Extract the [x, y] coordinate from the center of the cell holding the provided text.  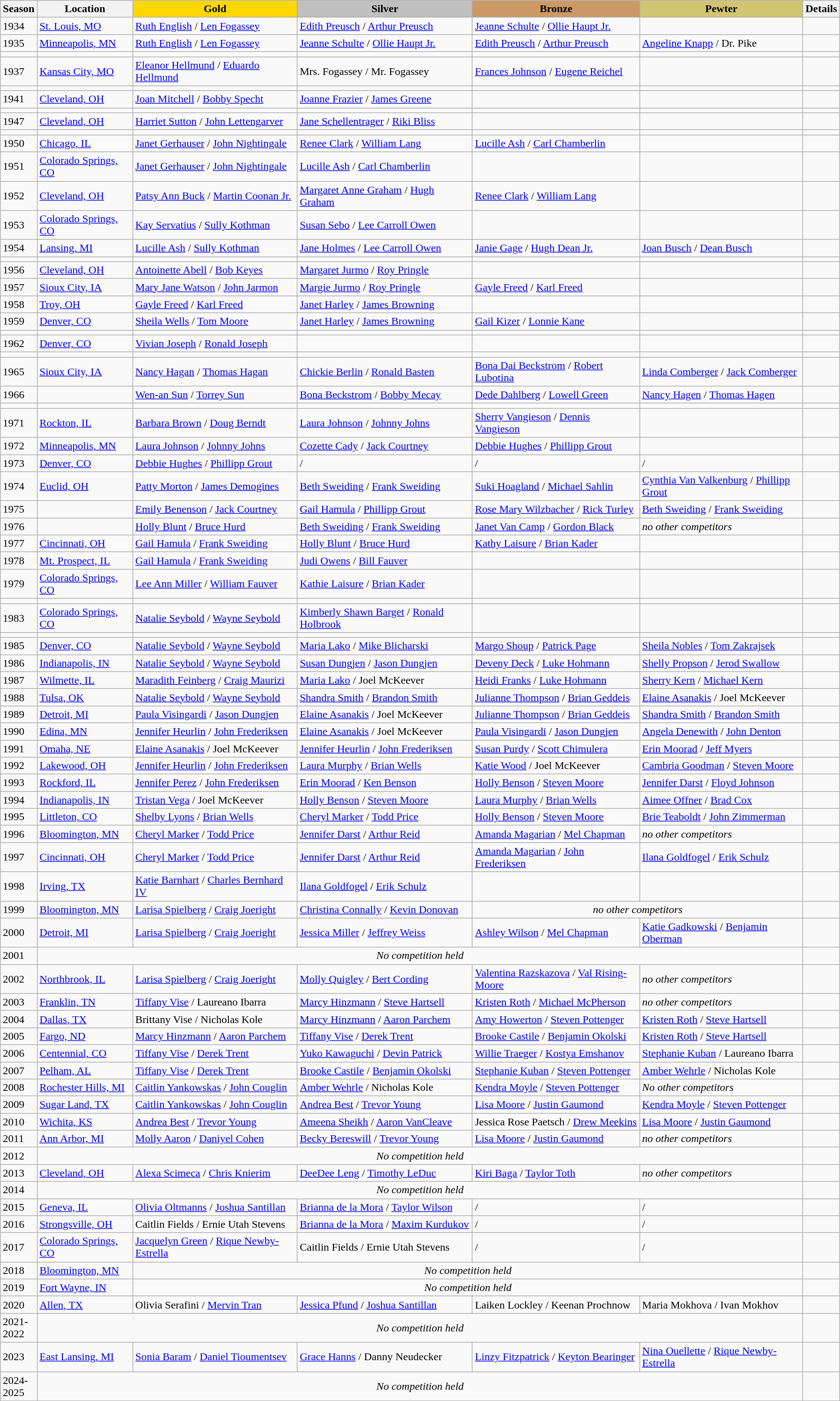
Cambria Goodman / Steven Moore [722, 766]
1977 [19, 544]
Patty Morton / James Demogines [215, 487]
Silver [385, 9]
1985 [19, 646]
Maradith Feinberg / Craig Maurizi [215, 680]
Emily Benenson / Jack Courtney [215, 509]
1986 [19, 663]
Gail Kizer / Lonnie Kane [556, 321]
1935 [19, 43]
2002 [19, 979]
Maria Lako / Mike Blicharski [385, 646]
Sugar Land, TX [85, 1105]
Nancy Hagen / Thomas Hagen [722, 395]
Tulsa, OK [85, 697]
Edina, MN [85, 731]
Brianna de la Mora / Taylor Wilson [385, 1207]
2014 [19, 1190]
Frances Johnson / Eugene Reichel [556, 71]
2017 [19, 1247]
Barbara Brown / Doug Berndt [215, 423]
Shelby Lyons / Brian Wells [215, 817]
Alexa Scimeca / Chris Knierim [215, 1173]
2003 [19, 1002]
Erin Moorad / Jeff Myers [722, 748]
Kristen Roth / Michael McPherson [556, 1002]
Rose Mary Wilzbacher / Rick Turley [556, 509]
1993 [19, 783]
2012 [19, 1156]
1979 [19, 584]
2006 [19, 1053]
St. Louis, MO [85, 26]
2004 [19, 1019]
Location [85, 9]
1996 [19, 834]
Brittany Vise / Nicholas Kole [215, 1019]
Margaret Anne Graham / Hugh Graham [385, 196]
2011 [19, 1139]
Tiffany Vise / Laureano Ibarra [215, 1002]
1997 [19, 857]
Wen-an Sun / Torrey Sun [215, 395]
Christina Connally / Kevin Donovan [385, 909]
Irving, TX [85, 886]
1947 [19, 121]
Joan Busch / Dean Busch [722, 248]
Maria Mokhova / Ivan Mokhov [722, 1304]
2013 [19, 1173]
Jane Schellentrager / Riki Bliss [385, 121]
Eleanor Hellmund / Eduardo Hellmund [215, 71]
Vivian Joseph / Ronald Joseph [215, 343]
Angeline Knapp / Dr. Pike [722, 43]
Joan Mitchell / Bobby Specht [215, 99]
2024- 2025 [19, 1386]
Bronze [556, 9]
1953 [19, 225]
Littleton, CO [85, 817]
Jacquelyn Green / Rique Newby-Estrella [215, 1247]
1954 [19, 248]
Kathy Laisure / Brian Kader [556, 544]
Mrs. Fogassey / Mr. Fogassey [385, 71]
1987 [19, 680]
Nancy Hagan / Thomas Hagan [215, 372]
Katie Barnhart / Charles Bernhard IV [215, 886]
Margaret Jurmo / Roy Pringle [385, 270]
Kiri Baga / Taylor Toth [556, 1173]
Kathie Laisure / Brian Kader [385, 584]
1959 [19, 321]
Kansas City, MO [85, 71]
1937 [19, 71]
Marcy Hinzmann / Steve Hartsell [385, 1002]
Sherry Vangieson / Dennis Vangieson [556, 423]
2020 [19, 1304]
2018 [19, 1270]
2023 [19, 1357]
1992 [19, 766]
Euclid, OH [85, 487]
Becky Bereswill / Trevor Young [385, 1139]
1991 [19, 748]
2001 [19, 956]
Pelham, AL [85, 1071]
2007 [19, 1071]
Lee Ann Miller / William Fauver [215, 584]
Jessica Pfund / Joshua Santillan [385, 1304]
Allen, TX [85, 1304]
Jessica Rose Paetsch / Drew Meekins [556, 1122]
Susan Dungjen / Jason Dungjen [385, 663]
1983 [19, 618]
Nina Ouellette / Rique Newby-Estrella [722, 1357]
Centennial, CO [85, 1053]
Mt. Prospect, IL [85, 561]
Susan Sebo / Lee Carroll Owen [385, 225]
Jennifer Darst / Floyd Johnson [722, 783]
Details [821, 9]
Fargo, ND [85, 1036]
Deveny Deck / Luke Hohmann [556, 663]
Dede Dahlberg / Lowell Green [556, 395]
Omaha, NE [85, 748]
1950 [19, 143]
Brianna de la Mora / Maxim Kurdukov [385, 1224]
1975 [19, 509]
Season [19, 9]
1999 [19, 909]
Linda Comberger / Jack Comberger [722, 372]
Tristan Vega / Joel McKeever [215, 800]
2000 [19, 933]
Rochester Hills, MI [85, 1088]
2015 [19, 1207]
Wichita, KS [85, 1122]
Margo Shoup / Patrick Page [556, 646]
2016 [19, 1224]
Jane Holmes / Lee Carroll Owen [385, 248]
1998 [19, 886]
Jessica Miller / Jeffrey Weiss [385, 933]
Cynthia Van Valkenburg / Phillipp Grout [722, 487]
Jennifer Perez / John Frederiksen [215, 783]
1934 [19, 26]
Yuko Kawaguchi / Devin Patrick [385, 1053]
1994 [19, 800]
Linzy Fitzpatrick / Keyton Bearinger [556, 1357]
Valentina Razskazova / Val Rising-Moore [556, 979]
2005 [19, 1036]
2009 [19, 1105]
Laiken Lockley / Keenan Prochnow [556, 1304]
2021- 2022 [19, 1328]
Kay Servatius / Sully Kothman [215, 225]
Aimee Offner / Brad Cox [722, 800]
Ann Arbor, MI [85, 1139]
1974 [19, 487]
Cozette Cady / Jack Courtney [385, 446]
Sonia Baram / Daniel Tioumentsev [215, 1357]
Sheila Wells / Tom Moore [215, 321]
1965 [19, 372]
Rockton, IL [85, 423]
Pewter [722, 9]
1976 [19, 527]
Kimberly Shawn Barget / Ronald Holbrook [385, 618]
Gold [215, 9]
Erin Moorad / Ken Benson [385, 783]
Stephanie Kuban / Steven Pottenger [556, 1071]
Amanda Magarian / Mel Chapman [556, 834]
Chickie Berlin / Ronald Basten [385, 372]
1966 [19, 395]
Gail Hamula / Phillipp Grout [385, 509]
1971 [19, 423]
Mary Jane Watson / John Jarmon [215, 287]
Bona Dai Beckstrom / Robert Lubotina [556, 372]
1962 [19, 343]
East Lansing, MI [85, 1357]
Katie Wood / Joel McKeever [556, 766]
Maria Lako / Joel McKeever [385, 680]
1957 [19, 287]
Olivia Serafini / Mervin Tran [215, 1304]
Amanda Magarian / John Frederiksen [556, 857]
Molly Quigley / Bert Cording [385, 979]
1988 [19, 697]
2010 [19, 1122]
2008 [19, 1088]
Chicago, IL [85, 143]
Northbrook, IL [85, 979]
Olivia Oltmanns / Joshua Santillan [215, 1207]
Grace Hanns / Danny Neudecker [385, 1357]
1978 [19, 561]
1951 [19, 166]
1973 [19, 463]
Janie Gage / Hugh Dean Jr. [556, 248]
1972 [19, 446]
1941 [19, 99]
1989 [19, 714]
Franklin, TN [85, 1002]
1956 [19, 270]
Joanne Frazier / James Greene [385, 99]
Harriet Sutton / John Lettengarver [215, 121]
Fort Wayne, IN [85, 1287]
Heidi Franks / Luke Hohmann [556, 680]
Antoinette Abell / Bob Keyes [215, 270]
Rockford, IL [85, 783]
Patsy Ann Buck / Martin Coonan Jr. [215, 196]
Amy Howerton / Steven Pottenger [556, 1019]
Lucille Ash / Sully Kothman [215, 248]
Janet Van Camp / Gordon Black [556, 527]
Brie Teaboldt / John Zimmerman [722, 817]
Margie Jurmo / Roy Pringle [385, 287]
Sheila Nobles / Tom Zakrajsek [722, 646]
Susan Purdy / Scott Chimulera [556, 748]
Katie Gadkowski / Benjamin Oberman [722, 933]
Troy, OH [85, 304]
1995 [19, 817]
Stephanie Kuban / Laureano Ibarra [722, 1053]
Strongsville, OH [85, 1224]
1990 [19, 731]
Lakewood, OH [85, 766]
Wilmette, IL [85, 680]
Willie Traeger / Kostya Emshanov [556, 1053]
Ameena Sheikh / Aaron VanCleave [385, 1122]
2019 [19, 1287]
Suki Hoagland / Michael Sahlin [556, 487]
No other competitors [722, 1088]
Angela Denewith / John Denton [722, 731]
Judi Owens / Bill Fauver [385, 561]
1958 [19, 304]
Bona Beckstrom / Bobby Mecay [385, 395]
Geneva, IL [85, 1207]
Dallas, TX [85, 1019]
Lansing, MI [85, 248]
Molly Aaron / Daniyel Cohen [215, 1139]
1952 [19, 196]
Ashley Wilson / Mel Chapman [556, 933]
DeeDee Leng / Timothy LeDuc [385, 1173]
Sherry Kern / Michael Kern [722, 680]
Shelly Propson / Jerod Swallow [722, 663]
